Find where the given text appears and provide that cell's center as [x, y] coordinate. 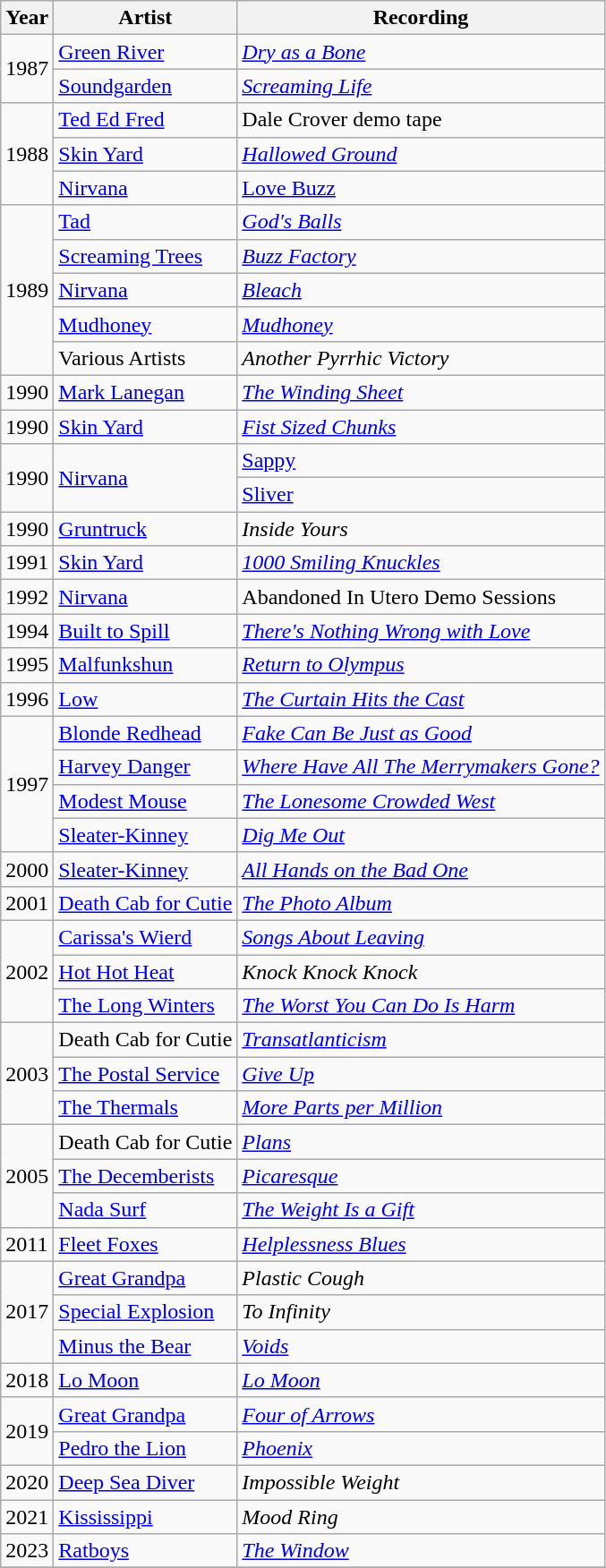
Inside Yours [421, 529]
Voids [421, 1346]
Screaming Life [421, 86]
Built to Spill [145, 631]
Pedro the Lion [145, 1448]
2023 [27, 1551]
The Lonesome Crowded West [421, 801]
Blonde Redhead [145, 733]
Ted Ed Fred [145, 120]
1992 [27, 597]
Deep Sea Diver [145, 1482]
1994 [27, 631]
God's Balls [421, 222]
Dry as a Bone [421, 52]
The Thermals [145, 1108]
Fleet Foxes [145, 1244]
2005 [27, 1176]
Plastic Cough [421, 1278]
2001 [27, 903]
2018 [27, 1380]
1987 [27, 69]
Mark Lanegan [145, 392]
Four of Arrows [421, 1414]
Carissa's Wierd [145, 937]
The Long Winters [145, 1006]
Year [27, 18]
Fist Sized Chunks [421, 427]
Sliver [421, 495]
Tad [145, 222]
2019 [27, 1431]
The Winding Sheet [421, 392]
Buzz Factory [421, 256]
The Photo Album [421, 903]
2002 [27, 971]
2017 [27, 1312]
Return to Olympus [421, 665]
To Infinity [421, 1312]
Transatlanticism [421, 1040]
Fake Can Be Just as Good [421, 733]
Modest Mouse [145, 801]
Low [145, 699]
Green River [145, 52]
Mood Ring [421, 1517]
Artist [145, 18]
2021 [27, 1517]
Harvey Danger [145, 767]
Soundgarden [145, 86]
Hallowed Ground [421, 154]
Phoenix [421, 1448]
Sappy [421, 461]
The Weight Is a Gift [421, 1210]
The Curtain Hits the Cast [421, 699]
Give Up [421, 1074]
There's Nothing Wrong with Love [421, 631]
Bleach [421, 290]
Special Explosion [145, 1312]
Impossible Weight [421, 1482]
Minus the Bear [145, 1346]
Knock Knock Knock [421, 971]
1997 [27, 784]
Nada Surf [145, 1210]
2011 [27, 1244]
Picaresque [421, 1176]
2000 [27, 869]
More Parts per Million [421, 1108]
The Postal Service [145, 1074]
Dale Crover demo tape [421, 120]
Songs About Leaving [421, 937]
All Hands on the Bad One [421, 869]
1995 [27, 665]
Malfunkshun [145, 665]
Love Buzz [421, 188]
1988 [27, 154]
Hot Hot Heat [145, 971]
1989 [27, 290]
Ratboys [145, 1551]
Abandoned In Utero Demo Sessions [421, 597]
1991 [27, 563]
2020 [27, 1482]
Various Artists [145, 358]
Dig Me Out [421, 835]
Where Have All The Merrymakers Gone? [421, 767]
The Worst You Can Do Is Harm [421, 1006]
Plans [421, 1142]
The Window [421, 1551]
2003 [27, 1074]
Another Pyrrhic Victory [421, 358]
Recording [421, 18]
1996 [27, 699]
The Decemberists [145, 1176]
Kississippi [145, 1517]
Helplessness Blues [421, 1244]
Gruntruck [145, 529]
1000 Smiling Knuckles [421, 563]
Screaming Trees [145, 256]
